Output the [X, Y] coordinate of the center of the cell containing the given text.  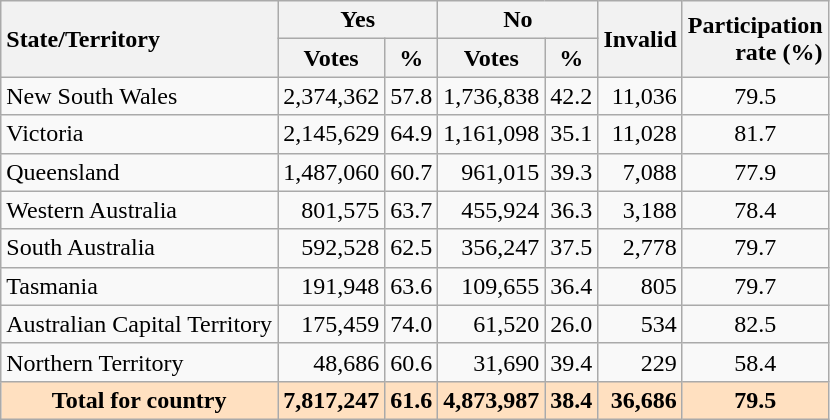
31,690 [492, 362]
7,817,247 [332, 400]
60.7 [412, 172]
1,161,098 [492, 134]
Northern Territory [140, 362]
48,686 [332, 362]
175,459 [332, 324]
36,686 [640, 400]
61.6 [412, 400]
2,374,362 [332, 96]
356,247 [492, 248]
39.3 [572, 172]
7,088 [640, 172]
Invalid [640, 39]
81.7 [755, 134]
New South Wales [140, 96]
42.2 [572, 96]
60.6 [412, 362]
Australian Capital Territory [140, 324]
Total for country [140, 400]
2,145,629 [332, 134]
South Australia [140, 248]
4,873,987 [492, 400]
455,924 [492, 210]
63.7 [412, 210]
39.4 [572, 362]
37.5 [572, 248]
3,188 [640, 210]
77.9 [755, 172]
26.0 [572, 324]
109,655 [492, 286]
2,778 [640, 248]
36.4 [572, 286]
No [518, 20]
Western Australia [140, 210]
229 [640, 362]
38.4 [572, 400]
62.5 [412, 248]
78.4 [755, 210]
Participationrate (%) [755, 39]
82.5 [755, 324]
State/Territory [140, 39]
805 [640, 286]
801,575 [332, 210]
74.0 [412, 324]
Yes [358, 20]
592,528 [332, 248]
191,948 [332, 286]
58.4 [755, 362]
63.6 [412, 286]
36.3 [572, 210]
61,520 [492, 324]
961,015 [492, 172]
57.8 [412, 96]
11,028 [640, 134]
Queensland [140, 172]
64.9 [412, 134]
1,487,060 [332, 172]
11,036 [640, 96]
534 [640, 324]
Victoria [140, 134]
1,736,838 [492, 96]
35.1 [572, 134]
Tasmania [140, 286]
